Pinpoint the cell where the given text exists, returning its (x, y) midpoint coordinate. 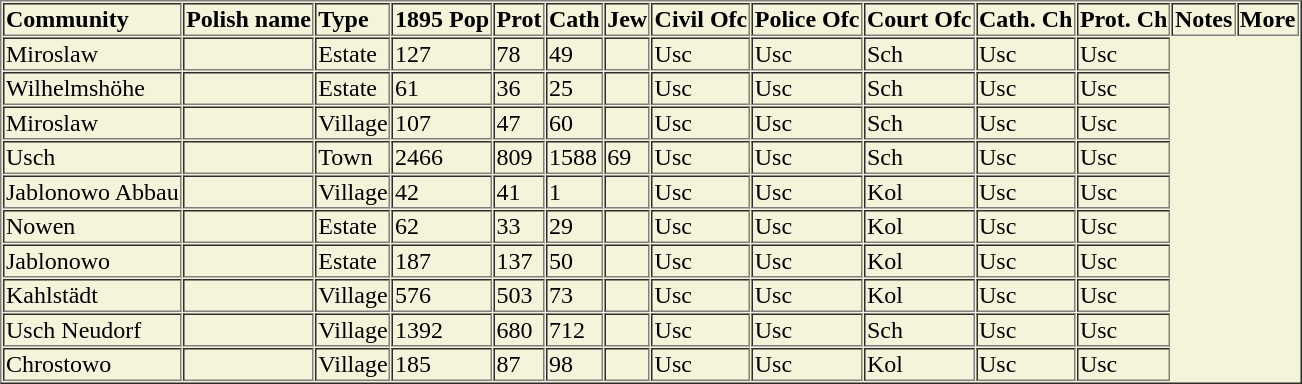
61 (442, 88)
712 (574, 330)
Prot (520, 20)
50 (574, 260)
73 (574, 296)
187 (442, 260)
Cath (574, 20)
Notes (1204, 20)
87 (520, 364)
Chrostowo (92, 364)
137 (520, 260)
Police Ofc (808, 20)
1392 (442, 330)
Polish name (248, 20)
More (1268, 20)
809 (520, 158)
576 (442, 296)
Type (352, 20)
Usch (92, 158)
69 (627, 158)
Town (352, 158)
47 (520, 122)
41 (520, 192)
62 (442, 226)
25 (574, 88)
33 (520, 226)
Prot. Ch (1124, 20)
Jablonowo (92, 260)
Court Ofc (920, 20)
680 (520, 330)
503 (520, 296)
Jew (627, 20)
Wilhelmshöhe (92, 88)
1895 Pop (442, 20)
29 (574, 226)
Jablonowo Abbau (92, 192)
Kahlstädt (92, 296)
36 (520, 88)
49 (574, 54)
Usch Neudorf (92, 330)
Nowen (92, 226)
1588 (574, 158)
Civil Ofc (702, 20)
Community (92, 20)
42 (442, 192)
2466 (442, 158)
98 (574, 364)
78 (520, 54)
1 (574, 192)
127 (442, 54)
185 (442, 364)
Cath. Ch (1026, 20)
107 (442, 122)
60 (574, 122)
